Extract the [x, y] coordinate from the center of the cell holding the provided text.  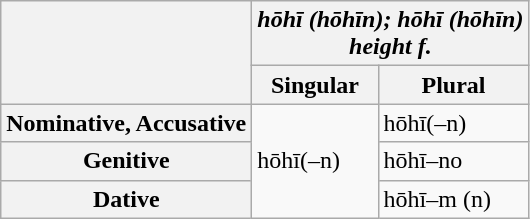
Plural [454, 85]
Genitive [126, 161]
Dative [126, 199]
hōhī–m (n) [454, 199]
hōhī (hōhīn); hōhī (hōhīn) height f. [390, 34]
Singular [315, 85]
Nominative, Accusative [126, 123]
hōhī–no [454, 161]
